Search for the cell housing the specified text and yield its [x, y] center coordinate. 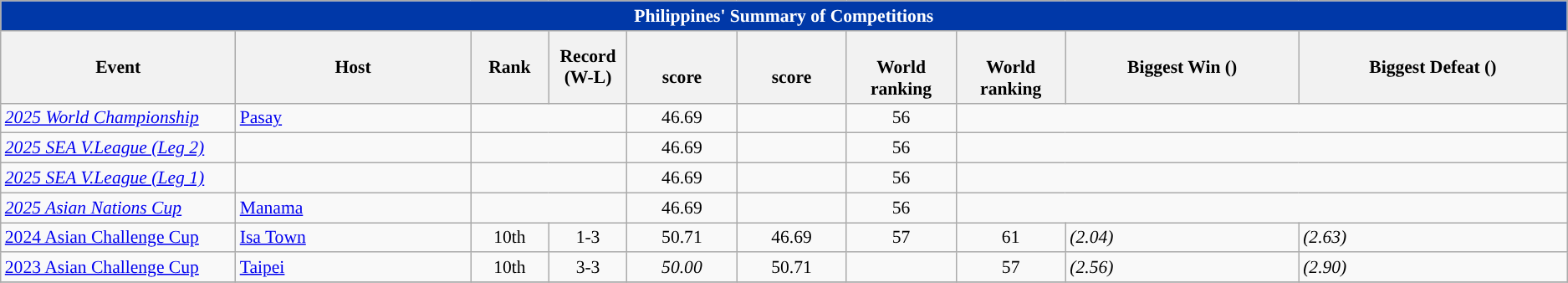
50.00 [682, 268]
2023 Asian Challenge Cup [119, 268]
3-3 [588, 268]
Record(W-L) [588, 67]
Event [119, 67]
(2.56) [1182, 268]
2025 SEA V.League (Leg 1) [119, 178]
(2.04) [1182, 238]
61 [1010, 238]
(2.90) [1433, 268]
Pasay [353, 118]
2025 Asian Nations Cup [119, 208]
Host [353, 67]
2025 SEA V.League (Leg 2) [119, 148]
Biggest Win () [1182, 67]
Taipei [353, 268]
(2.63) [1433, 238]
Isa Town [353, 238]
1-3 [588, 238]
2024 Asian Challenge Cup [119, 238]
Biggest Defeat () [1433, 67]
2025 World Championship [119, 118]
Manama [353, 208]
Philippines' Summary of Competitions [784, 16]
Rank [510, 67]
